From the cell containing the given text, extract its center point as (X, Y) coordinate. 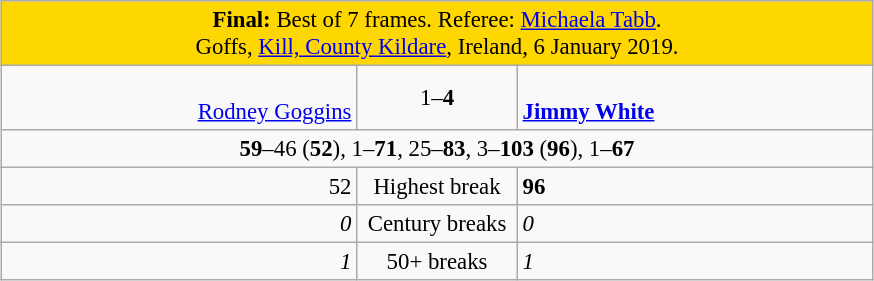
Jimmy White (695, 98)
96 (695, 187)
59–46 (52), 1–71, 25–83, 3–103 (96), 1–67 (437, 149)
Highest break (438, 187)
Century breaks (438, 224)
1–4 (438, 98)
52 (179, 187)
Rodney Goggins (179, 98)
50+ breaks (438, 262)
Final: Best of 7 frames. Referee: Michaela Tabb. Goffs, Kill, County Kildare, Ireland, 6 January 2019. (437, 34)
